Return the (x, y) coordinate for the center point of the cell that contains the specified text.  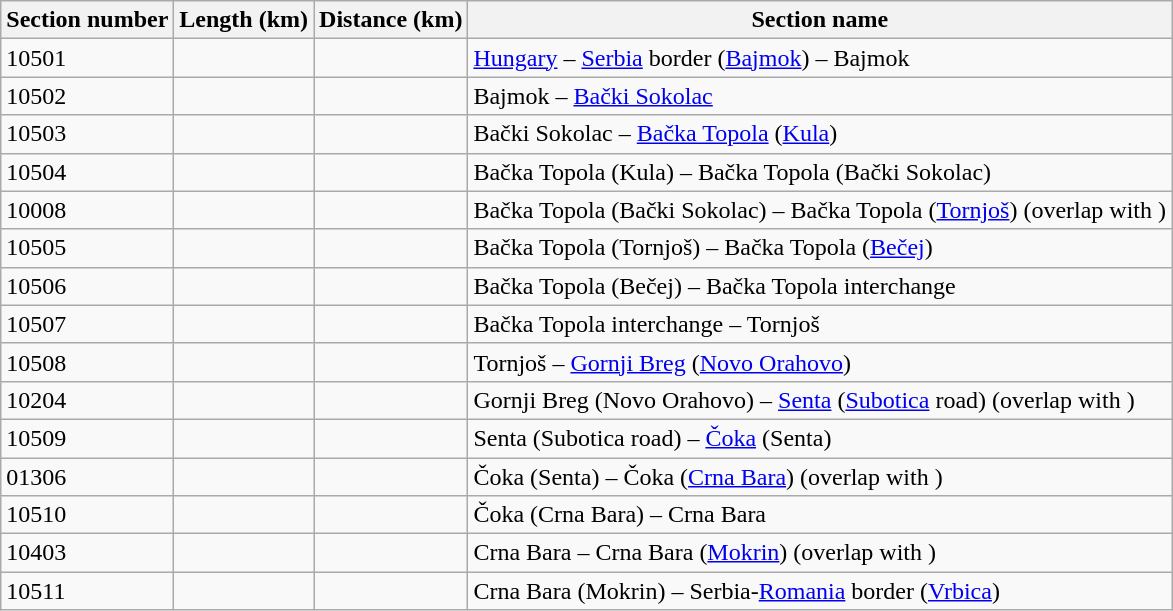
10503 (88, 134)
Crna Bara (Mokrin) – Serbia-Romania border (Vrbica) (820, 591)
Hungary – Serbia border (Bajmok) – Bajmok (820, 58)
10504 (88, 172)
01306 (88, 477)
10403 (88, 553)
Bajmok – Bački Sokolac (820, 96)
Section number (88, 20)
10509 (88, 438)
Distance (km) (391, 20)
Bačka Topola (Bečej) – Bačka Topola interchange (820, 286)
10008 (88, 210)
Bačka Topola (Bački Sokolac) – Bačka Topola (Tornjoš) (overlap with ) (820, 210)
Gornji Breg (Novo Orahovo) – Senta (Subotica road) (overlap with ) (820, 400)
10511 (88, 591)
10510 (88, 515)
10505 (88, 248)
10506 (88, 286)
Tornjoš – Gornji Breg (Novo Orahovo) (820, 362)
Senta (Subotica road) – Čoka (Senta) (820, 438)
Section name (820, 20)
10507 (88, 324)
10502 (88, 96)
Čoka (Senta) – Čoka (Crna Bara) (overlap with ) (820, 477)
Čoka (Crna Bara) – Crna Bara (820, 515)
Bačka Topola (Kula) – Bačka Topola (Bački Sokolac) (820, 172)
Crna Bara – Crna Bara (Mokrin) (overlap with ) (820, 553)
Bačka Topola (Tornjoš) – Bačka Topola (Bečej) (820, 248)
10508 (88, 362)
Bačka Topola interchange – Tornjoš (820, 324)
Length (km) (244, 20)
Bački Sokolac – Bačka Topola (Kula) (820, 134)
10204 (88, 400)
10501 (88, 58)
